Find where the given text appears and provide that cell's center as (X, Y) coordinate. 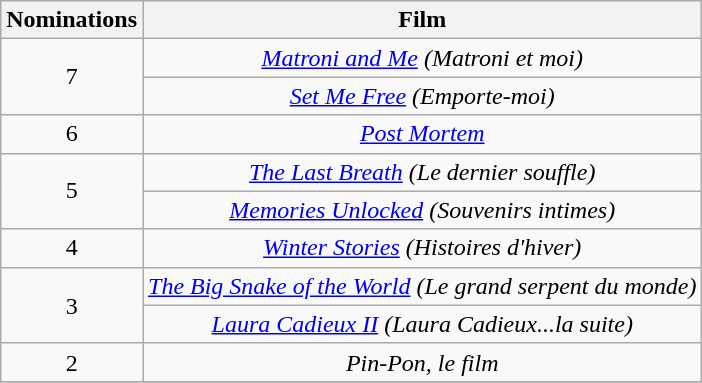
Laura Cadieux II (Laura Cadieux...la suite) (422, 324)
The Last Breath (Le dernier souffle) (422, 172)
7 (72, 77)
Matroni and Me (Matroni et moi) (422, 58)
Pin-Pon, le film (422, 362)
6 (72, 134)
Winter Stories (Histoires d'hiver) (422, 248)
Memories Unlocked (Souvenirs intimes) (422, 210)
3 (72, 305)
The Big Snake of the World (Le grand serpent du monde) (422, 286)
Post Mortem (422, 134)
2 (72, 362)
Set Me Free (Emporte-moi) (422, 96)
Film (422, 20)
4 (72, 248)
Nominations (72, 20)
5 (72, 191)
